Extract the (x, y) coordinate from the center of the cell holding the provided text.  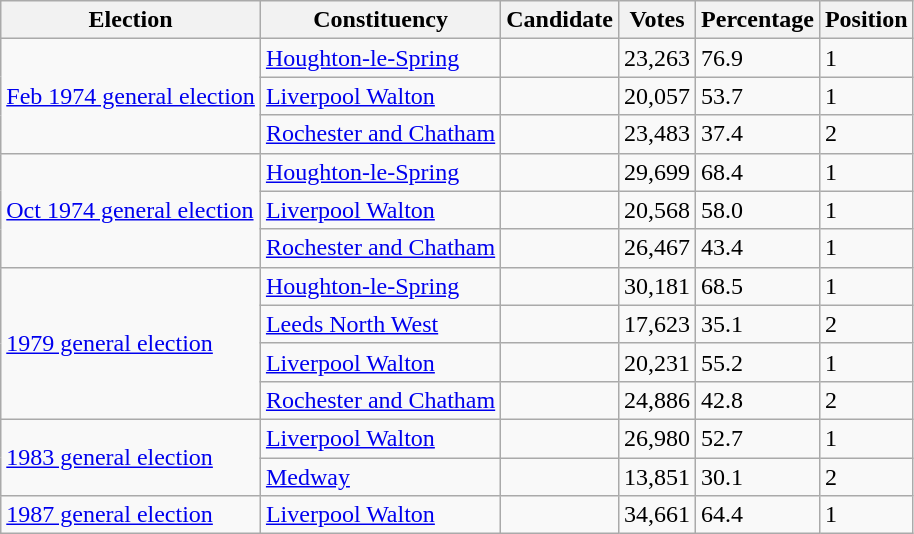
17,623 (656, 324)
Feb 1974 general election (131, 96)
20,568 (656, 210)
29,699 (656, 172)
1983 general election (131, 457)
64.4 (758, 515)
Medway (380, 477)
42.8 (758, 400)
30,181 (656, 286)
55.2 (758, 362)
24,886 (656, 400)
Candidate (560, 20)
34,661 (656, 515)
13,851 (656, 477)
Position (866, 20)
Leeds North West (380, 324)
76.9 (758, 58)
53.7 (758, 96)
37.4 (758, 134)
26,980 (656, 438)
Election (131, 20)
Oct 1974 general election (131, 210)
30.1 (758, 477)
23,263 (656, 58)
Percentage (758, 20)
68.5 (758, 286)
35.1 (758, 324)
68.4 (758, 172)
Constituency (380, 20)
20,231 (656, 362)
43.4 (758, 248)
58.0 (758, 210)
Votes (656, 20)
20,057 (656, 96)
23,483 (656, 134)
1987 general election (131, 515)
52.7 (758, 438)
26,467 (656, 248)
1979 general election (131, 343)
